From the cell containing the given text, extract its center point as (X, Y) coordinate. 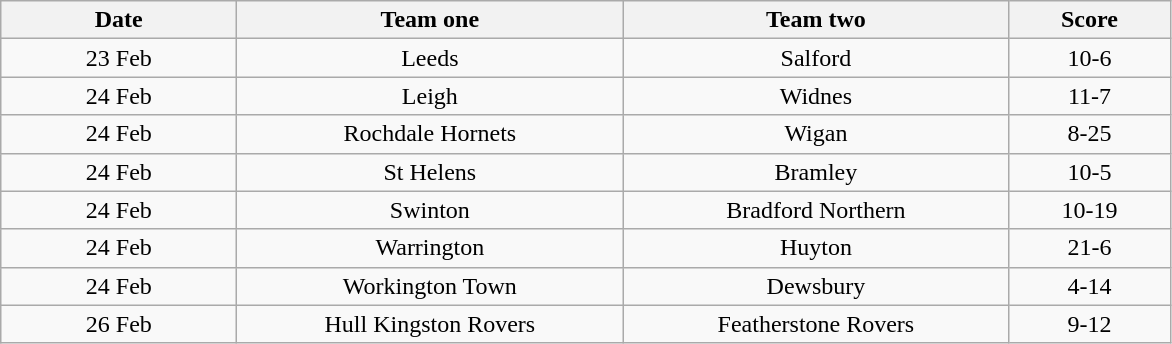
4-14 (1090, 286)
Rochdale Hornets (430, 134)
Salford (816, 58)
Bramley (816, 172)
10-19 (1090, 210)
Huyton (816, 248)
10-6 (1090, 58)
Swinton (430, 210)
Dewsbury (816, 286)
Team two (816, 20)
Score (1090, 20)
Featherstone Rovers (816, 324)
Workington Town (430, 286)
St Helens (430, 172)
9-12 (1090, 324)
Team one (430, 20)
21-6 (1090, 248)
Widnes (816, 96)
10-5 (1090, 172)
Hull Kingston Rovers (430, 324)
Bradford Northern (816, 210)
Date (119, 20)
26 Feb (119, 324)
23 Feb (119, 58)
Leigh (430, 96)
8-25 (1090, 134)
Warrington (430, 248)
Wigan (816, 134)
11-7 (1090, 96)
Leeds (430, 58)
